Provide the (X, Y) coordinate of the cell's center where the given text is located.  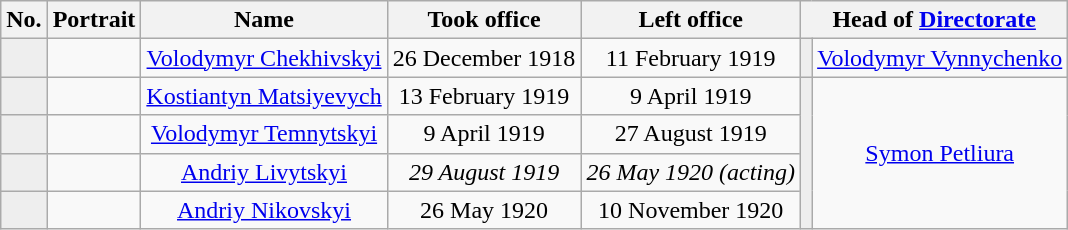
Head of Directorate (934, 20)
26 December 1918 (484, 58)
Took office (484, 20)
No. (24, 20)
13 February 1919 (484, 96)
Left office (691, 20)
29 August 1919 (484, 172)
Symon Petliura (940, 153)
Andriy Nikovskyi (264, 210)
Portrait (94, 20)
Volodymyr Vynnychenko (940, 58)
26 May 1920 (484, 210)
Andriy Livytskyi (264, 172)
26 May 1920 (acting) (691, 172)
Name (264, 20)
Kostiantyn Matsiyevych (264, 96)
11 February 1919 (691, 58)
27 August 1919 (691, 134)
10 November 1920 (691, 210)
Volodymyr Chekhivskyi (264, 58)
Volodymyr Temnytskyi (264, 134)
